For the text-containing cell, return its midpoint in [x, y] coordinate format. 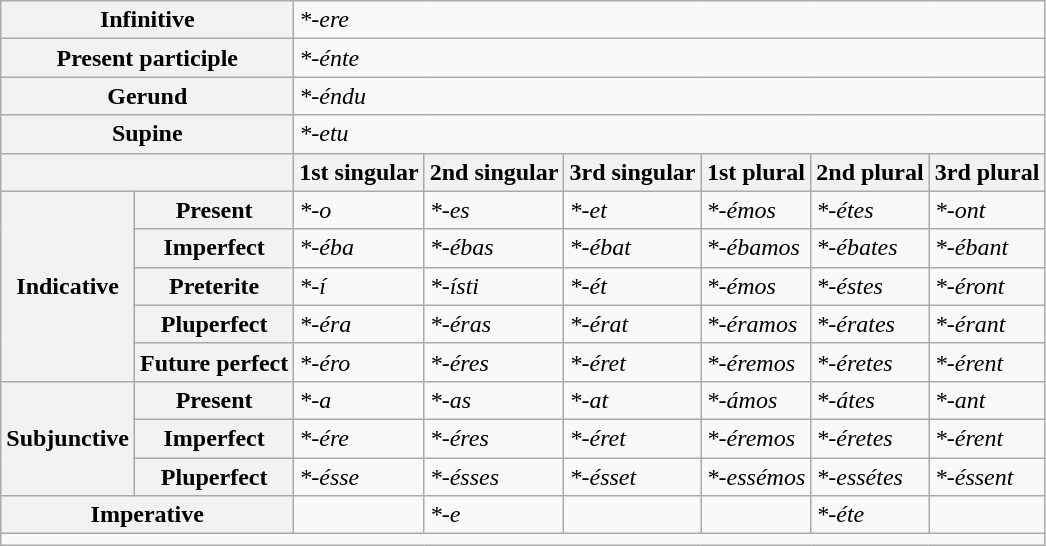
Preterite [214, 286]
*-éro [359, 362]
*-ésses [494, 477]
Future perfect [214, 362]
*-éront [987, 286]
*-éras [494, 324]
*-ét [632, 286]
*-as [494, 400]
*-ont [987, 210]
*-éstes [870, 286]
*-e [494, 515]
*-érat [632, 324]
2nd singular [494, 172]
*-éramos [756, 324]
*-essétes [870, 477]
*-at [632, 400]
*-í [359, 286]
Present participle [148, 58]
*-éba [359, 248]
*-ésset [632, 477]
*-ant [987, 400]
*-éndu [670, 96]
*-essémos [756, 477]
Indicative [68, 286]
3rd singular [632, 172]
Imperative [148, 515]
*-ére [359, 438]
*-ésse [359, 477]
1st plural [756, 172]
*-o [359, 210]
Gerund [148, 96]
*-éra [359, 324]
*-ere [670, 20]
*-érates [870, 324]
2nd plural [870, 172]
*-ébas [494, 248]
*-éte [870, 515]
*-érant [987, 324]
*-ébamos [756, 248]
Infinitive [148, 20]
*-es [494, 210]
Subjunctive [68, 438]
*-éssent [987, 477]
*-ébant [987, 248]
*-ísti [494, 286]
3rd plural [987, 172]
*-énte [670, 58]
*-et [632, 210]
*-etu [670, 134]
*-ébat [632, 248]
*-ámos [756, 400]
1st singular [359, 172]
*-ébates [870, 248]
*-a [359, 400]
Supine [148, 134]
*-étes [870, 210]
*-átes [870, 400]
